Determine the (x, y) coordinate at the center of the cell enclosing the given text.  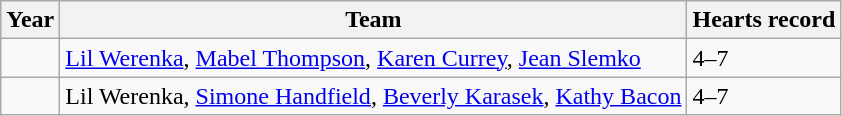
Hearts record (764, 20)
Team (374, 20)
Lil Werenka, Simone Handfield, Beverly Karasek, Kathy Bacon (374, 96)
Year (30, 20)
Lil Werenka, Mabel Thompson, Karen Currey, Jean Slemko (374, 58)
